Extract the [x, y] coordinate from the center of the cell holding the provided text.  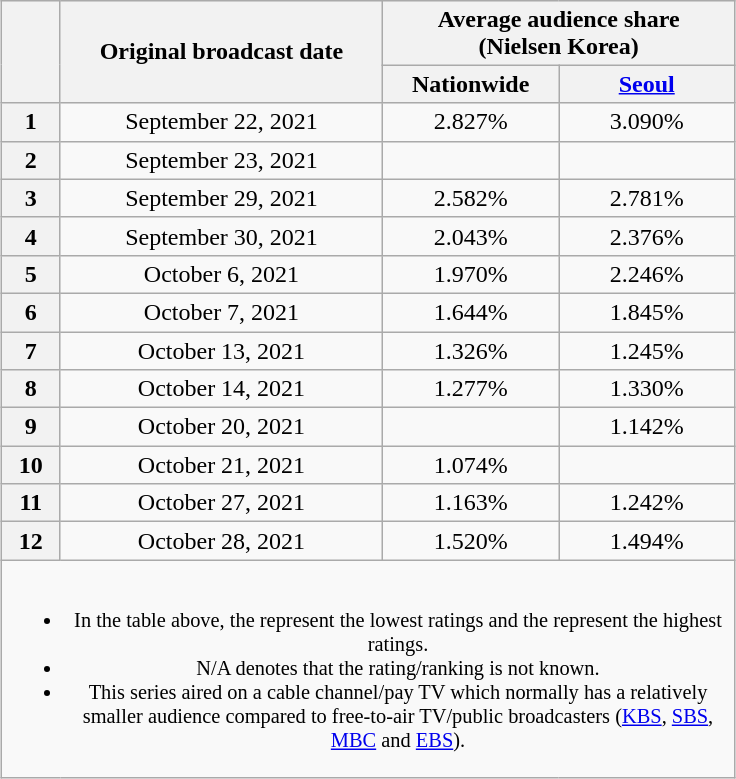
1.970% [471, 274]
1 [30, 122]
October 13, 2021 [221, 351]
2.043% [471, 236]
2 [30, 160]
2.582% [471, 198]
8 [30, 389]
1.644% [471, 312]
September 29, 2021 [221, 198]
1.330% [647, 389]
1.242% [647, 503]
9 [30, 427]
1.494% [647, 541]
October 20, 2021 [221, 427]
October 27, 2021 [221, 503]
1.142% [647, 427]
7 [30, 351]
11 [30, 503]
5 [30, 274]
October 14, 2021 [221, 389]
2.246% [647, 274]
Nationwide [471, 84]
October 21, 2021 [221, 465]
1.520% [471, 541]
2.376% [647, 236]
September 22, 2021 [221, 122]
Original broadcast date [221, 52]
3 [30, 198]
1.845% [647, 312]
2.827% [471, 122]
4 [30, 236]
10 [30, 465]
1.163% [471, 503]
Average audience share(Nielsen Korea) [559, 32]
2.781% [647, 198]
September 30, 2021 [221, 236]
October 6, 2021 [221, 274]
1.074% [471, 465]
3.090% [647, 122]
1.245% [647, 351]
September 23, 2021 [221, 160]
1.277% [471, 389]
October 28, 2021 [221, 541]
Seoul [647, 84]
12 [30, 541]
1.326% [471, 351]
October 7, 2021 [221, 312]
6 [30, 312]
